Output the (x, y) coordinate of the center of the cell containing the given text.  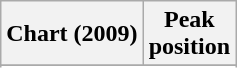
Chart (2009) (72, 34)
Peakposition (189, 34)
